Search for the cell housing the specified text and yield its [x, y] center coordinate. 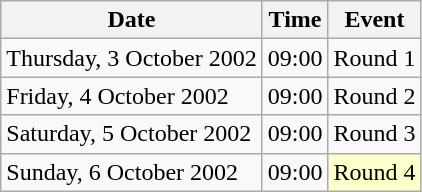
Friday, 4 October 2002 [132, 96]
Thursday, 3 October 2002 [132, 58]
Round 1 [374, 58]
Round 3 [374, 134]
Round 4 [374, 172]
Sunday, 6 October 2002 [132, 172]
Event [374, 20]
Date [132, 20]
Time [295, 20]
Saturday, 5 October 2002 [132, 134]
Round 2 [374, 96]
